For the text-containing cell, return its midpoint in [x, y] coordinate format. 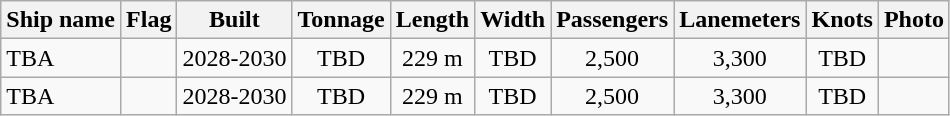
Lanemeters [740, 20]
Flag [149, 20]
Length [432, 20]
Ship name [61, 20]
Photo [914, 20]
Built [234, 20]
Passengers [612, 20]
Width [513, 20]
Knots [842, 20]
Tonnage [341, 20]
